Return the (X, Y) coordinate for the center point of the cell that contains the specified text.  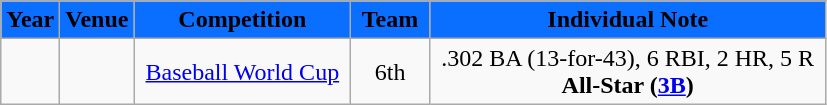
Competition (242, 20)
Individual Note (628, 20)
Team (390, 20)
Venue (97, 20)
Year (30, 20)
.302 BA (13-for-43), 6 RBI, 2 HR, 5 R All-Star (3B) (628, 72)
6th (390, 72)
Baseball World Cup (242, 72)
